Determine the (x, y) coordinate at the center of the cell enclosing the given text.  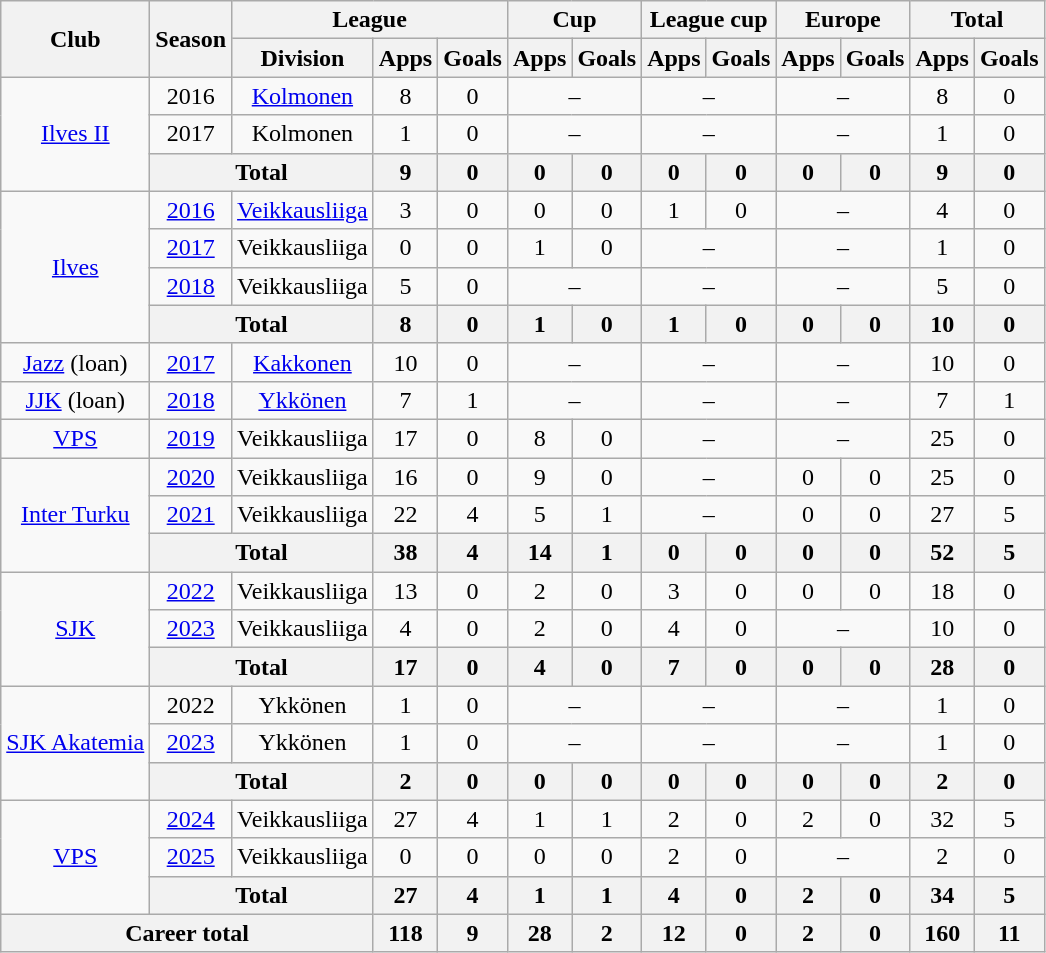
SJK Akatemia (76, 743)
League cup (709, 20)
Europe (843, 20)
Cup (574, 20)
Division (303, 58)
2024 (191, 819)
118 (405, 933)
Kakkonen (303, 362)
16 (405, 477)
SJK (76, 629)
22 (405, 515)
League (370, 20)
Inter Turku (76, 515)
Season (191, 39)
2019 (191, 438)
11 (1009, 933)
Club (76, 39)
32 (942, 819)
2025 (191, 857)
38 (405, 553)
34 (942, 895)
JJK (loan) (76, 400)
2020 (191, 477)
Ilves (76, 267)
Ilves II (76, 134)
Jazz (loan) (76, 362)
Career total (188, 933)
13 (405, 591)
160 (942, 933)
18 (942, 591)
2021 (191, 515)
52 (942, 553)
14 (539, 553)
12 (674, 933)
